For the text-containing cell, return its midpoint in [x, y] coordinate format. 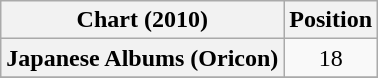
Japanese Albums (Oricon) [142, 58]
18 [331, 58]
Position [331, 20]
Chart (2010) [142, 20]
